For the text-containing cell, return its midpoint in [x, y] coordinate format. 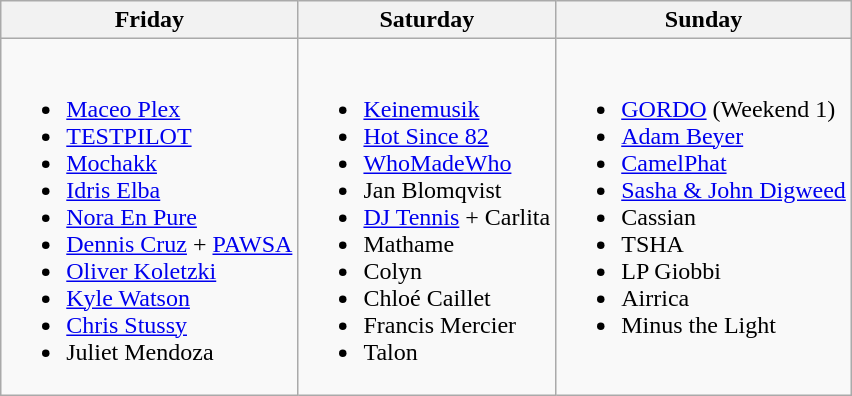
KeinemusikHot Since 82WhoMadeWhoJan BlomqvistDJ Tennis + CarlitaMathameColynChloé CailletFrancis MercierTalon [427, 217]
GORDO (Weekend 1)Adam BeyerCamelPhatSasha & John DigweedCassianTSHALP GiobbiAirricaMinus the Light [704, 217]
Saturday [427, 20]
Friday [150, 20]
Maceo PlexTESTPILOTMochakkIdris ElbaNora En PureDennis Cruz + PAWSAOliver KoletzkiKyle WatsonChris StussyJuliet Mendoza [150, 217]
Sunday [704, 20]
